Extract the (x, y) coordinate from the center of the cell holding the provided text.  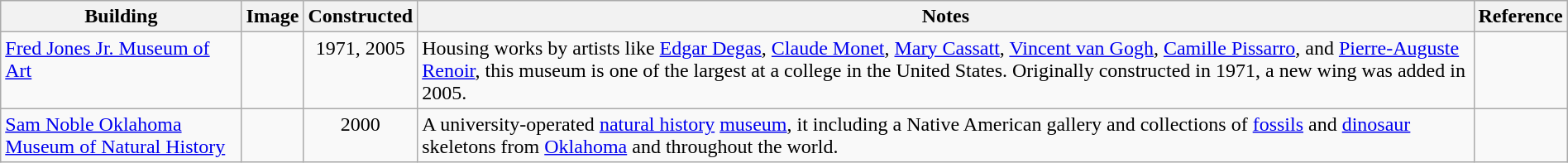
1971, 2005 (361, 70)
Image (273, 17)
Fred Jones Jr. Museum of Art (121, 70)
Building (121, 17)
Notes (946, 17)
Sam Noble Oklahoma Museum of Natural History (121, 136)
2000 (361, 136)
Constructed (361, 17)
Reference (1520, 17)
